Determine the (X, Y) coordinate at the center of the cell enclosing the given text.  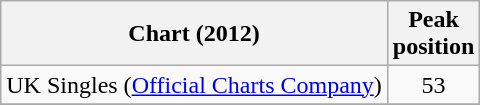
Chart (2012) (194, 34)
UK Singles (Official Charts Company) (194, 85)
Peakposition (433, 34)
53 (433, 85)
